Return [x, y] of the center of cell containing provided text 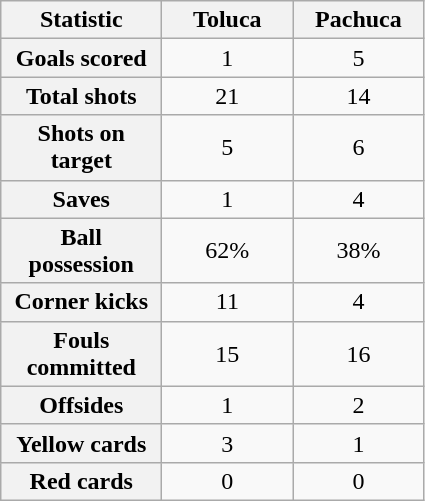
15 [228, 354]
62% [228, 250]
Corner kicks [82, 302]
16 [358, 354]
Goals scored [82, 58]
Yellow cards [82, 443]
Offsides [82, 405]
Red cards [82, 481]
Fouls committed [82, 354]
6 [358, 148]
Total shots [82, 96]
3 [228, 443]
Saves [82, 199]
11 [228, 302]
38% [358, 250]
21 [228, 96]
Pachuca [358, 20]
Shots on target [82, 148]
2 [358, 405]
Ball possession [82, 250]
Toluca [228, 20]
14 [358, 96]
Statistic [82, 20]
